Find where the given text appears and provide that cell's center as [x, y] coordinate. 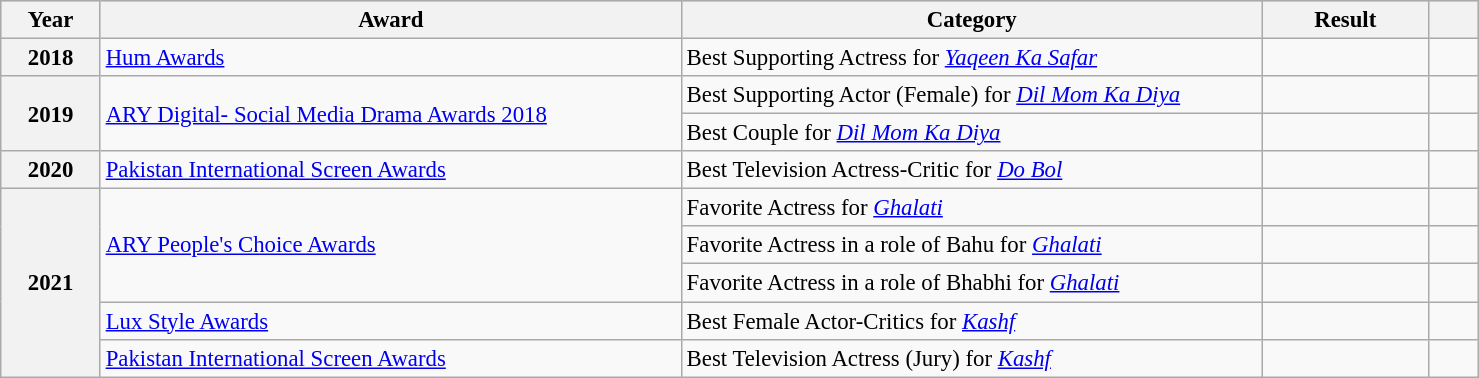
Best Television Actress (Jury) for Kashf [972, 358]
Best Television Actress-Critic for Do Bol [972, 170]
Favorite Actress in a role of Bahu for Ghalati [972, 245]
Best Female Actor-Critics for Kashf [972, 321]
ARY People's Choice Awards [390, 246]
Favorite Actress for Ghalati [972, 208]
Best Supporting Actor (Female) for Dil Mom Ka Diya [972, 95]
Year [51, 20]
2020 [51, 170]
ARY Digital- Social Media Drama Awards 2018 [390, 114]
Lux Style Awards [390, 321]
Award [390, 20]
2018 [51, 58]
2019 [51, 114]
Hum Awards [390, 58]
2021 [51, 283]
Best Supporting Actress for Yaqeen Ka Safar [972, 58]
Best Couple for Dil Mom Ka Diya [972, 133]
Category [972, 20]
Favorite Actress in a role of Bhabhi for Ghalati [972, 283]
Result [1345, 20]
